Pinpoint the cell where the given text exists, returning its (x, y) midpoint coordinate. 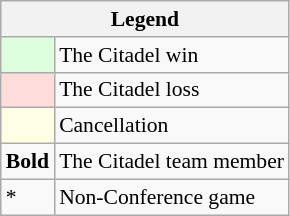
Legend (145, 19)
The Citadel team member (172, 162)
Cancellation (172, 126)
* (28, 197)
The Citadel loss (172, 90)
Non-Conference game (172, 197)
Bold (28, 162)
The Citadel win (172, 55)
